Provide the (X, Y) coordinate of the cell's center where the given text is located.  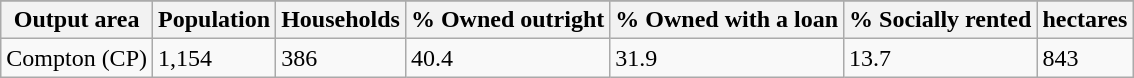
843 (1085, 58)
31.9 (727, 58)
% Owned outright (507, 20)
Households (341, 20)
hectares (1085, 20)
386 (341, 58)
Population (214, 20)
% Owned with a loan (727, 20)
% Socially rented (940, 20)
Compton (CP) (77, 58)
40.4 (507, 58)
13.7 (940, 58)
1,154 (214, 58)
Output area (77, 20)
